Detect which cell encompasses the target text, then output its [x, y] center coordinate. 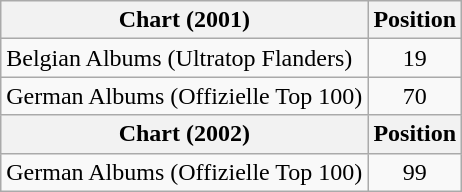
Chart (2002) [184, 134]
Chart (2001) [184, 20]
19 [415, 58]
70 [415, 96]
99 [415, 172]
Belgian Albums (Ultratop Flanders) [184, 58]
